From the cell containing the given text, extract its center point as (X, Y) coordinate. 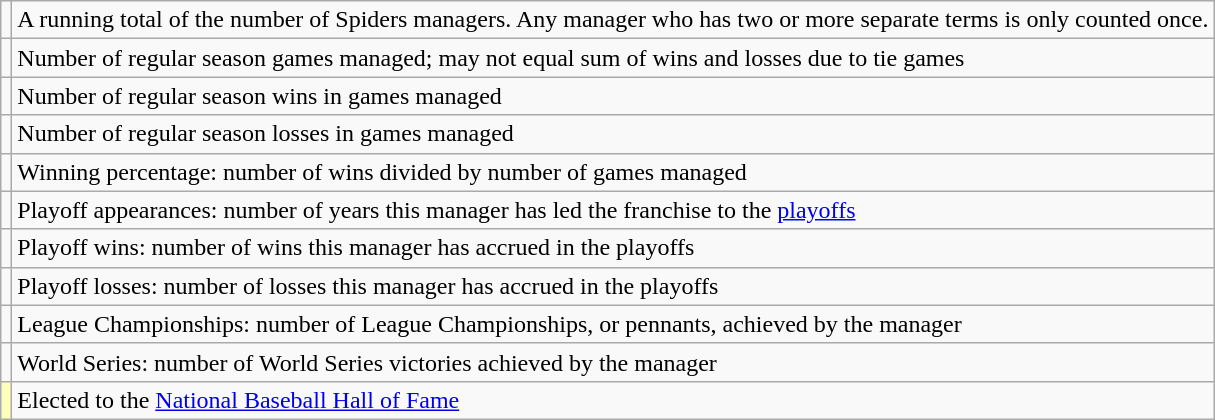
Playoff appearances: number of years this manager has led the franchise to the playoffs (613, 210)
World Series: number of World Series victories achieved by the manager (613, 362)
Number of regular season games managed; may not equal sum of wins and losses due to tie games (613, 58)
Winning percentage: number of wins divided by number of games managed (613, 172)
League Championships: number of League Championships, or pennants, achieved by the manager (613, 324)
Playoff wins: number of wins this manager has accrued in the playoffs (613, 248)
Number of regular season wins in games managed (613, 96)
Number of regular season losses in games managed (613, 134)
Elected to the National Baseball Hall of Fame (613, 400)
A running total of the number of Spiders managers. Any manager who has two or more separate terms is only counted once. (613, 20)
Playoff losses: number of losses this manager has accrued in the playoffs (613, 286)
